Scan for the cell matching the given text and deliver its (X, Y) coordinate at center. 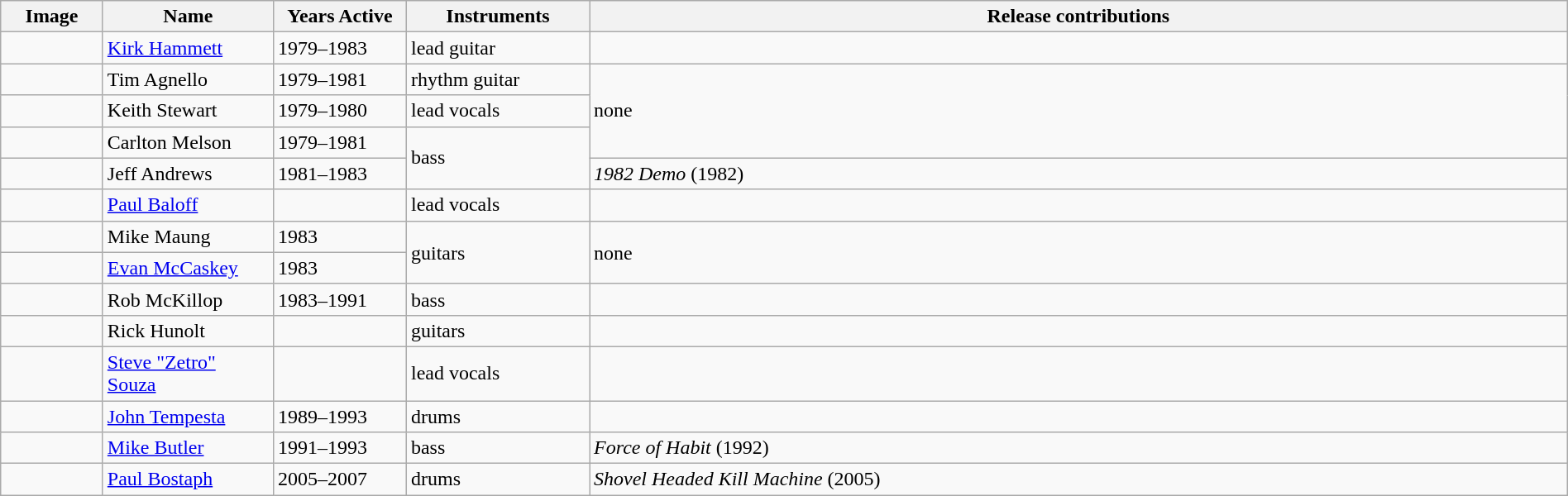
Years Active (339, 17)
Mike Maung (188, 236)
rhythm guitar (498, 79)
1991–1993 (339, 448)
lead guitar (498, 48)
Instruments (498, 17)
Release contributions (1078, 17)
Paul Baloff (188, 205)
Mike Butler (188, 448)
Steve "Zetro" Souza (188, 374)
Tim Agnello (188, 79)
Jeff Andrews (188, 174)
Force of Habit (1992) (1078, 448)
1979–1980 (339, 111)
Paul Bostaph (188, 479)
Shovel Headed Kill Machine (2005) (1078, 479)
1982 Demo (1982) (1078, 174)
Carlton Melson (188, 142)
Image (52, 17)
2005–2007 (339, 479)
Rick Hunolt (188, 331)
Name (188, 17)
1979–1983 (339, 48)
Kirk Hammett (188, 48)
1983–1991 (339, 299)
Rob McKillop (188, 299)
John Tempesta (188, 416)
1989–1993 (339, 416)
1981–1983 (339, 174)
Evan McCaskey (188, 268)
Keith Stewart (188, 111)
